For the text-containing cell, return its midpoint in [X, Y] coordinate format. 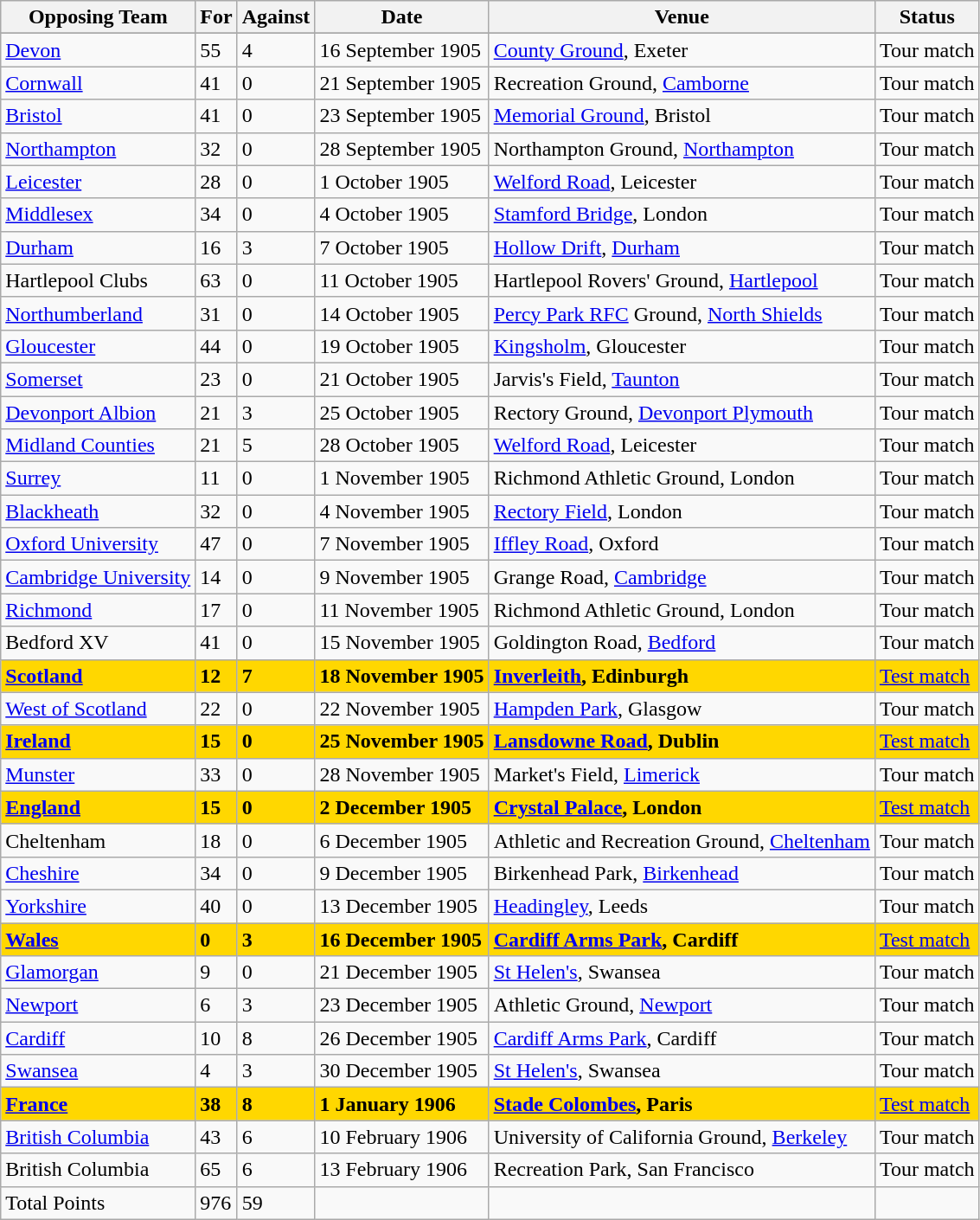
County Ground, Exeter [682, 50]
28 [216, 182]
Athletic and Recreation Ground, Cheltenham [682, 840]
21 September 1905 [401, 83]
Devonport Albion [99, 413]
1 October 1905 [401, 182]
1 January 1906 [401, 1104]
Percy Park RFC Ground, North Shields [682, 313]
Ireland [99, 742]
Northampton Ground, Northampton [682, 149]
25 October 1905 [401, 413]
12 [216, 676]
9 November 1905 [401, 577]
France [99, 1104]
Iffley Road, Oxford [682, 544]
Hampden Park, Glasgow [682, 709]
Northumberland [99, 313]
Rectory Field, London [682, 511]
55 [216, 50]
Inverleith, Edinburgh [682, 676]
Wales [99, 939]
Athletic Ground, Newport [682, 1005]
11 [216, 478]
Hartlepool Rovers' Ground, Hartlepool [682, 280]
Market's Field, Limerick [682, 774]
Richmond [99, 610]
Jarvis's Field, Taunton [682, 379]
Stade Colombes, Paris [682, 1104]
Kingsholm, Gloucester [682, 346]
28 November 1905 [401, 774]
16 December 1905 [401, 939]
Cardiff [99, 1038]
28 September 1905 [401, 149]
Goldington Road, Bedford [682, 643]
11 October 1905 [401, 280]
16 September 1905 [401, 50]
21 December 1905 [401, 973]
Swansea [99, 1071]
Scotland [99, 676]
Stamford Bridge, London [682, 215]
Total Points [99, 1203]
22 November 1905 [401, 709]
6 December 1905 [401, 840]
Newport [99, 1005]
43 [216, 1137]
Blackheath [99, 511]
59 [276, 1203]
Bristol [99, 116]
Lansdowne Road, Dublin [682, 742]
7 October 1905 [401, 247]
44 [216, 346]
Hollow Drift, Durham [682, 247]
33 [216, 774]
Bedford XV [99, 643]
38 [216, 1104]
Against [276, 17]
Midland Counties [99, 446]
17 [216, 610]
Rectory Ground, Devonport Plymouth [682, 413]
23 September 1905 [401, 116]
Cornwall [99, 83]
Somerset [99, 379]
976 [216, 1203]
23 December 1905 [401, 1005]
Birkenhead Park, Birkenhead [682, 873]
18 [216, 840]
2 December 1905 [401, 807]
Status [927, 17]
Recreation Ground, Camborne [682, 83]
University of California Ground, Berkeley [682, 1137]
Yorkshire [99, 906]
14 October 1905 [401, 313]
5 [276, 446]
Surrey [99, 478]
Cheshire [99, 873]
9 December 1905 [401, 873]
30 December 1905 [401, 1071]
Grange Road, Cambridge [682, 577]
Oxford University [99, 544]
4 October 1905 [401, 215]
11 November 1905 [401, 610]
England [99, 807]
13 February 1906 [401, 1170]
Middlesex [99, 215]
65 [216, 1170]
Northampton [99, 149]
63 [216, 280]
23 [216, 379]
Durham [99, 247]
Gloucester [99, 346]
Crystal Palace, London [682, 807]
15 November 1905 [401, 643]
Headingley, Leeds [682, 906]
Munster [99, 774]
28 October 1905 [401, 446]
19 October 1905 [401, 346]
14 [216, 577]
10 February 1906 [401, 1137]
13 December 1905 [401, 906]
For [216, 17]
21 October 1905 [401, 379]
Glamorgan [99, 973]
Leicester [99, 182]
West of Scotland [99, 709]
31 [216, 313]
Hartlepool Clubs [99, 280]
26 December 1905 [401, 1038]
Venue [682, 17]
Recreation Park, San Francisco [682, 1170]
40 [216, 906]
Cambridge University [99, 577]
Date [401, 17]
Cheltenham [99, 840]
16 [216, 247]
18 November 1905 [401, 676]
1 November 1905 [401, 478]
7 [276, 676]
22 [216, 709]
7 November 1905 [401, 544]
Memorial Ground, Bristol [682, 116]
4 November 1905 [401, 511]
Devon [99, 50]
25 November 1905 [401, 742]
9 [216, 973]
10 [216, 1038]
Opposing Team [99, 17]
47 [216, 544]
